For the text-containing cell, return its midpoint in (X, Y) coordinate format. 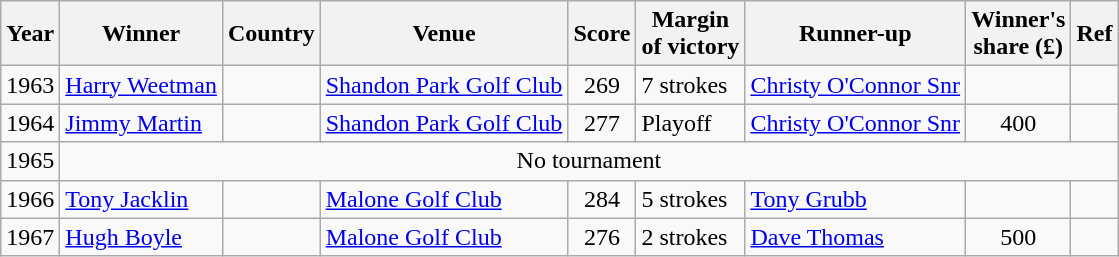
Runner-up (856, 34)
1967 (30, 237)
500 (1018, 237)
Winner (142, 34)
400 (1018, 123)
1966 (30, 199)
Tony Jacklin (142, 199)
Hugh Boyle (142, 237)
Tony Grubb (856, 199)
Year (30, 34)
276 (602, 237)
Dave Thomas (856, 237)
Harry Weetman (142, 85)
Country (271, 34)
284 (602, 199)
No tournament (589, 161)
1964 (30, 123)
1965 (30, 161)
Winner'sshare (£) (1018, 34)
5 strokes (690, 199)
Marginof victory (690, 34)
Venue (444, 34)
Jimmy Martin (142, 123)
1963 (30, 85)
277 (602, 123)
269 (602, 85)
Ref (1094, 34)
2 strokes (690, 237)
7 strokes (690, 85)
Score (602, 34)
Playoff (690, 123)
